Output the [x, y] coordinate of the center of the cell containing the given text.  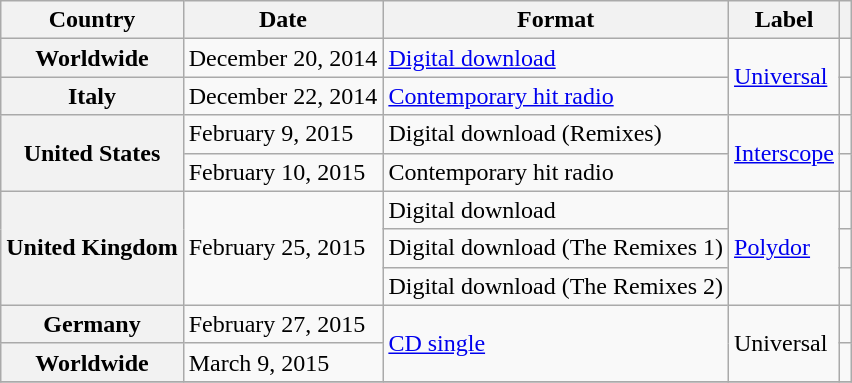
Date [283, 20]
Polydor [784, 248]
February 25, 2015 [283, 248]
Label [784, 20]
Digital download (The Remixes 1) [556, 248]
Format [556, 20]
Country [92, 20]
December 20, 2014 [283, 58]
March 9, 2015 [283, 362]
December 22, 2014 [283, 96]
Italy [92, 96]
United States [92, 153]
CD single [556, 343]
Germany [92, 324]
Digital download (The Remixes 2) [556, 286]
Interscope [784, 153]
February 9, 2015 [283, 134]
February 10, 2015 [283, 172]
February 27, 2015 [283, 324]
United Kingdom [92, 248]
Digital download (Remixes) [556, 134]
